Find where the given text appears and provide that cell's center as [x, y] coordinate. 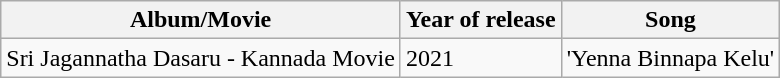
Sri Jagannatha Dasaru - Kannada Movie [201, 58]
Song [670, 20]
2021 [480, 58]
Year of release [480, 20]
Album/Movie [201, 20]
'Yenna Binnapa Kelu' [670, 58]
